Scan for the cell matching the given text and deliver its [x, y] coordinate at center. 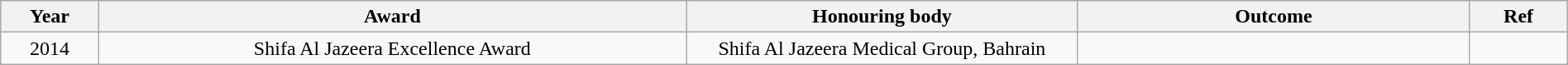
2014 [50, 48]
Year [50, 17]
Shifa Al Jazeera Excellence Award [392, 48]
Shifa Al Jazeera Medical Group, Bahrain [882, 48]
Outcome [1274, 17]
Ref [1518, 17]
Honouring body [882, 17]
Award [392, 17]
